Scan for the cell matching the given text and deliver its (X, Y) coordinate at center. 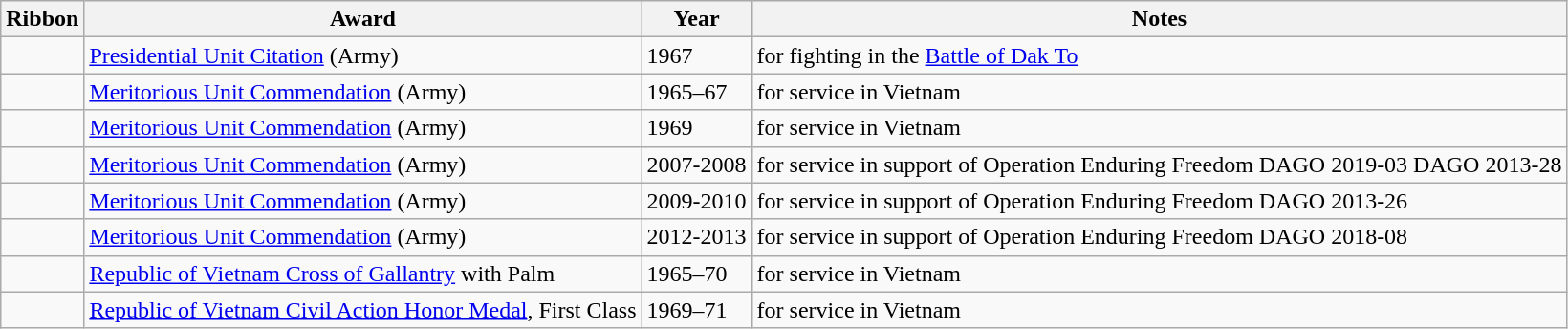
Year (696, 19)
1967 (696, 55)
1965–67 (696, 92)
2009-2010 (696, 201)
Notes (1159, 19)
1969 (696, 128)
1969–71 (696, 310)
Republic of Vietnam Civil Action Honor Medal, First Class (363, 310)
for fighting in the Battle of Dak To (1159, 55)
for service in support of Operation Enduring Freedom DAGO 2013-26 (1159, 201)
Presidential Unit Citation (Army) (363, 55)
Republic of Vietnam Cross of Gallantry with Palm (363, 274)
1965–70 (696, 274)
Ribbon (42, 19)
Award (363, 19)
for service in support of Operation Enduring Freedom DAGO 2018-08 (1159, 237)
for service in support of Operation Enduring Freedom DAGO 2019-03 DAGO 2013-28 (1159, 164)
2012-2013 (696, 237)
2007-2008 (696, 164)
